Output the (x, y) coordinate of the center of the cell containing the given text.  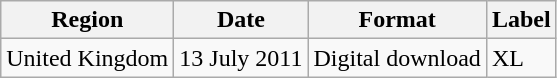
Digital download (397, 58)
Region (88, 20)
13 July 2011 (241, 58)
Date (241, 20)
Label (521, 20)
Format (397, 20)
XL (521, 58)
United Kingdom (88, 58)
